Provide the [x, y] coordinate of the cell's center where the given text is located.  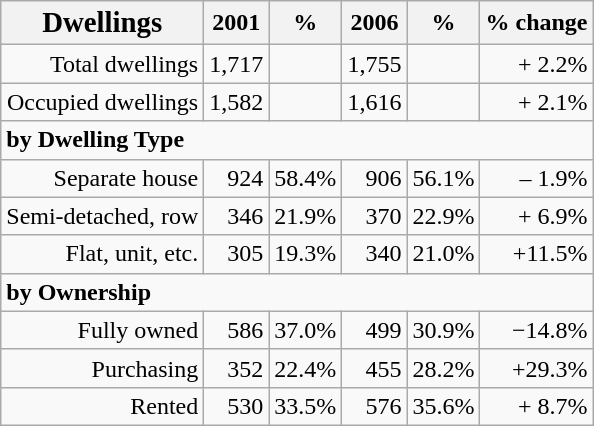
– 1.9% [536, 178]
455 [374, 368]
924 [236, 178]
Dwellings [102, 23]
499 [374, 330]
370 [374, 216]
+ 6.9% [536, 216]
+11.5% [536, 254]
28.2% [444, 368]
% change [536, 23]
346 [236, 216]
Purchasing [102, 368]
340 [374, 254]
Semi-detached, row [102, 216]
33.5% [306, 406]
+ 8.7% [536, 406]
Flat, unit, etc. [102, 254]
530 [236, 406]
305 [236, 254]
by Ownership [297, 292]
19.3% [306, 254]
1,717 [236, 64]
Separate house [102, 178]
21.0% [444, 254]
352 [236, 368]
by Dwelling Type [297, 140]
1,616 [374, 102]
Rented [102, 406]
576 [374, 406]
56.1% [444, 178]
30.9% [444, 330]
1,755 [374, 64]
22.4% [306, 368]
35.6% [444, 406]
+29.3% [536, 368]
22.9% [444, 216]
2006 [374, 23]
2001 [236, 23]
+ 2.1% [536, 102]
37.0% [306, 330]
Fully owned [102, 330]
586 [236, 330]
58.4% [306, 178]
906 [374, 178]
1,582 [236, 102]
Total dwellings [102, 64]
−14.8% [536, 330]
+ 2.2% [536, 64]
21.9% [306, 216]
Occupied dwellings [102, 102]
